Detect which cell encompasses the target text, then output its (X, Y) center coordinate. 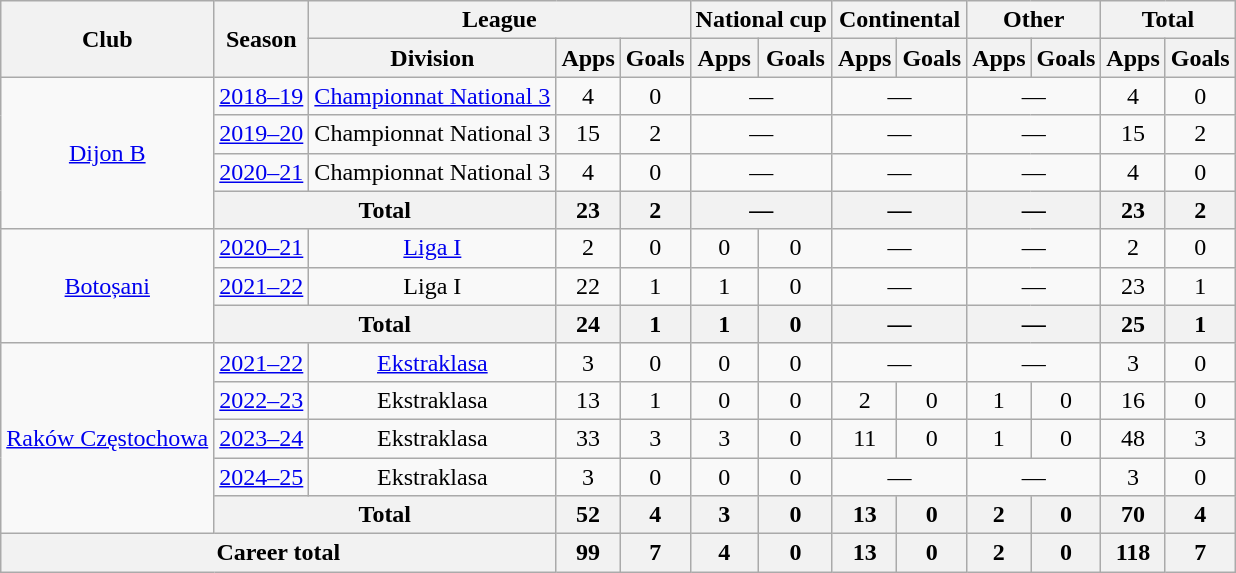
National cup (761, 20)
2023–24 (262, 438)
99 (588, 553)
Division (432, 58)
33 (588, 438)
22 (588, 286)
11 (864, 438)
24 (588, 324)
2022–23 (262, 400)
Season (262, 39)
Other (1034, 20)
Career total (278, 553)
Continental (899, 20)
48 (1133, 438)
25 (1133, 324)
52 (588, 515)
2024–25 (262, 477)
Club (108, 39)
16 (1133, 400)
2018–19 (262, 96)
Dijon B (108, 153)
Botoșani (108, 286)
70 (1133, 515)
118 (1133, 553)
Raków Częstochowa (108, 438)
League (500, 20)
2019–20 (262, 134)
